Locate the cell with the specified text and output its [X, Y] center coordinate. 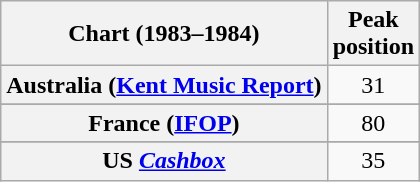
80 [373, 123]
Peakposition [373, 34]
Chart (1983–1984) [164, 34]
US Cashbox [164, 161]
Australia (Kent Music Report) [164, 85]
35 [373, 161]
31 [373, 85]
France (IFOP) [164, 123]
